Pinpoint the cell where the given text exists, returning its (X, Y) midpoint coordinate. 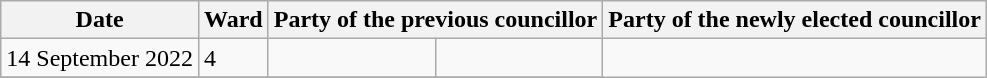
4 (233, 58)
Party of the previous councillor (436, 20)
Ward (233, 20)
Date (100, 20)
14 September 2022 (100, 58)
Party of the newly elected councillor (795, 20)
